Pinpoint the cell where the given text exists, returning its [x, y] midpoint coordinate. 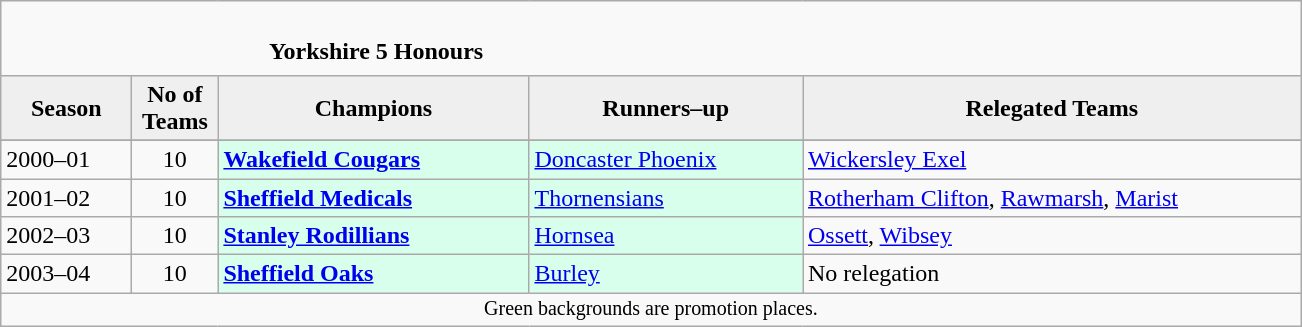
Wickersley Exel [1052, 159]
Wakefield Cougars [374, 159]
Relegated Teams [1052, 108]
2002–03 [66, 236]
Sheffield Medicals [374, 197]
Ossett, Wibsey [1052, 236]
No relegation [1052, 274]
Rotherham Clifton, Rawmarsh, Marist [1052, 197]
No of Teams [175, 108]
Season [66, 108]
2003–04 [66, 274]
Hornsea [666, 236]
Runners–up [666, 108]
Sheffield Oaks [374, 274]
Stanley Rodillians [374, 236]
Burley [666, 274]
Thornensians [666, 197]
2000–01 [66, 159]
Green backgrounds are promotion places. [651, 310]
Doncaster Phoenix [666, 159]
2001–02 [66, 197]
Champions [374, 108]
